Return the [X, Y] coordinate for the center point of the cell that contains the specified text.  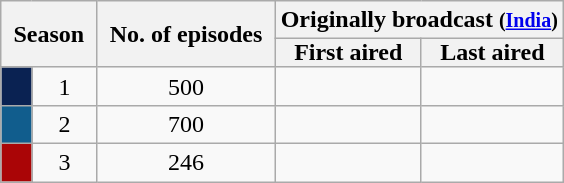
246 [186, 162]
Last aired [492, 53]
First aired [348, 53]
3 [64, 162]
1 [64, 86]
Originally broadcast (India) [419, 20]
2 [64, 124]
700 [186, 124]
No. of episodes [186, 34]
500 [186, 86]
Season [49, 34]
